Scan for the cell matching the given text and deliver its (X, Y) coordinate at center. 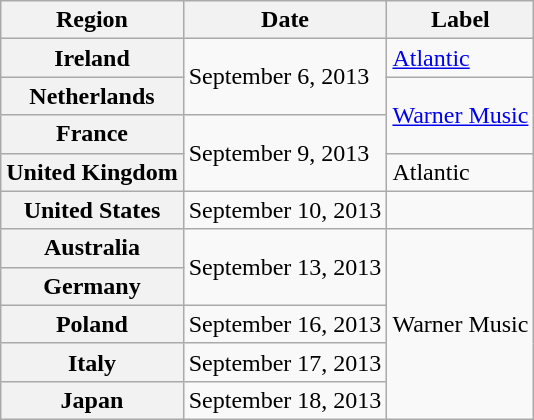
September 9, 2013 (285, 153)
Germany (92, 286)
September 6, 2013 (285, 77)
September 16, 2013 (285, 324)
United Kingdom (92, 172)
Ireland (92, 58)
September 10, 2013 (285, 210)
September 17, 2013 (285, 362)
September 18, 2013 (285, 400)
Japan (92, 400)
Netherlands (92, 96)
United States (92, 210)
Label (460, 20)
Italy (92, 362)
France (92, 134)
Region (92, 20)
Date (285, 20)
Australia (92, 248)
September 13, 2013 (285, 267)
Poland (92, 324)
